Detect which cell encompasses the target text, then output its [x, y] center coordinate. 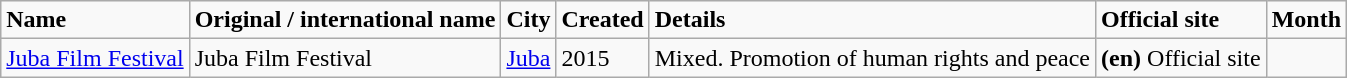
Original / international name [345, 20]
Created [602, 20]
Official site [1182, 20]
Juba [528, 58]
(en) Official site [1182, 58]
City [528, 20]
Name [95, 20]
2015 [602, 58]
Month [1306, 20]
Details [872, 20]
Mixed. Promotion of human rights and peace [872, 58]
